Scan for the cell matching the given text and deliver its [X, Y] coordinate at center. 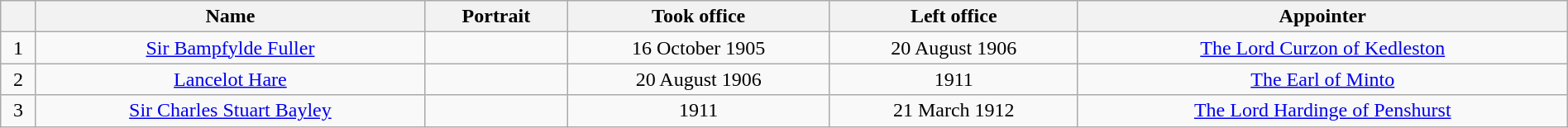
2 [18, 79]
Name [230, 17]
Took office [698, 17]
21 March 1912 [954, 111]
The Earl of Minto [1322, 79]
Portrait [496, 17]
3 [18, 111]
Sir Bampfylde Fuller [230, 48]
Sir Charles Stuart Bayley [230, 111]
The Lord Curzon of Kedleston [1322, 48]
Appointer [1322, 17]
Left office [954, 17]
Lancelot Hare [230, 79]
16 October 1905 [698, 48]
1 [18, 48]
The Lord Hardinge of Penshurst [1322, 111]
